Capture the cell that displays the provided text and extract its (x, y) central coordinate. 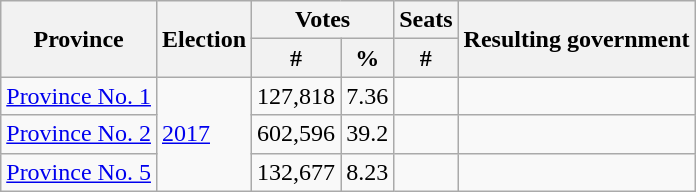
Province No. 1 (79, 96)
Election (204, 39)
2017 (204, 134)
Province (79, 39)
% (368, 58)
8.23 (368, 172)
39.2 (368, 134)
Seats (426, 20)
Resulting government (576, 39)
Province No. 2 (79, 134)
127,818 (296, 96)
602,596 (296, 134)
Province No. 5 (79, 172)
Votes (323, 20)
132,677 (296, 172)
7.36 (368, 96)
